Search for the cell housing the specified text and yield its (x, y) center coordinate. 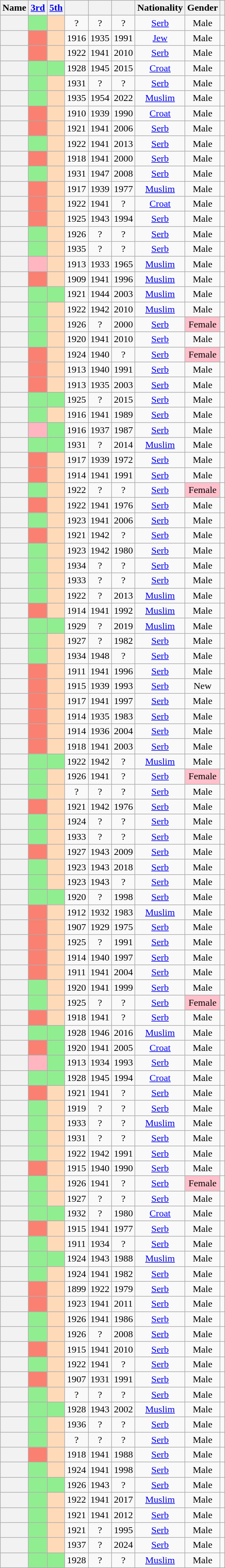
1972 (123, 460)
2019 (123, 626)
Name (14, 8)
1995 (123, 1530)
2024 (123, 1545)
New (202, 686)
1947 (100, 173)
1948 (100, 656)
1910 (76, 113)
2014 (123, 445)
1909 (76, 279)
Gender (202, 8)
1954 (100, 98)
1999 (123, 988)
1975 (123, 927)
1986 (123, 1319)
1965 (123, 264)
1979 (123, 1289)
2009 (123, 852)
2018 (123, 867)
5th (56, 8)
1919 (76, 1108)
1912 (76, 912)
1987 (123, 430)
1944 (100, 294)
2005 (123, 1048)
2022 (123, 98)
1946 (100, 1033)
2002 (123, 1410)
Nationality (160, 8)
2012 (123, 1515)
3rd (38, 8)
1899 (76, 1289)
1992 (123, 611)
1989 (123, 415)
2011 (123, 1304)
2017 (123, 1500)
2016 (123, 1033)
Jew (160, 38)
